Identify which cell holds the provided text, then report its [X, Y] central coordinate. 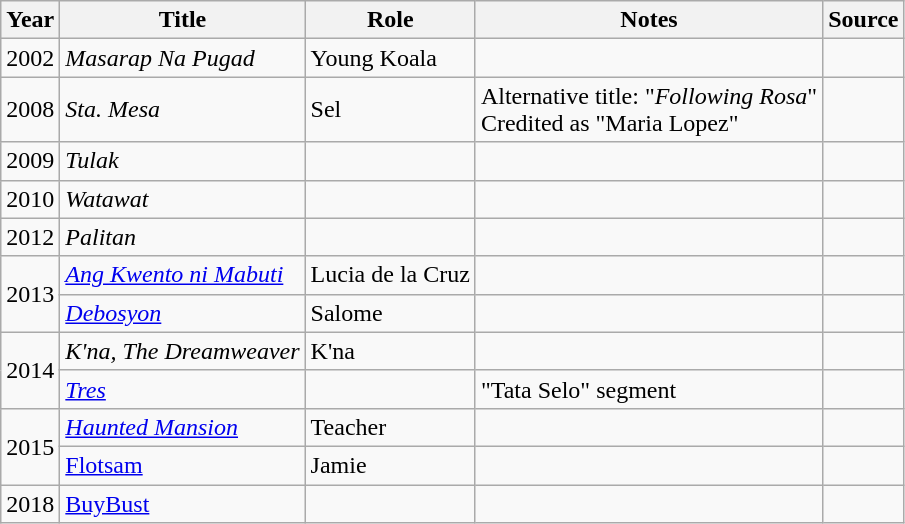
Young Koala [390, 58]
2014 [30, 370]
K'na [390, 351]
2013 [30, 294]
Watawat [182, 199]
Role [390, 20]
Palitan [182, 237]
Lucia de la Cruz [390, 275]
"Tata Selo" segment [648, 389]
Ang Kwento ni Mabuti [182, 275]
Source [864, 20]
2012 [30, 237]
BuyBust [182, 503]
Sel [390, 110]
Title [182, 20]
Year [30, 20]
Tres [182, 389]
Sta. Mesa [182, 110]
Jamie [390, 465]
2009 [30, 161]
2010 [30, 199]
Salome [390, 313]
Tulak [182, 161]
K'na, The Dreamweaver [182, 351]
2018 [30, 503]
Alternative title: "Following Rosa"Credited as "Maria Lopez" [648, 110]
Flotsam [182, 465]
Haunted Mansion [182, 427]
2002 [30, 58]
Teacher [390, 427]
2015 [30, 446]
Masarap Na Pugad [182, 58]
Notes [648, 20]
2008 [30, 110]
Debosyon [182, 313]
